Extract the [x, y] coordinate from the center of the cell holding the provided text.  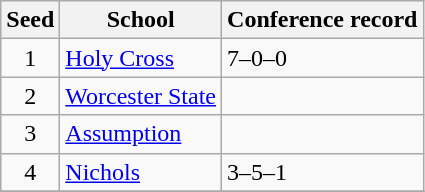
Seed [30, 20]
7–0–0 [322, 58]
Nichols [141, 172]
Holy Cross [141, 58]
Worcester State [141, 96]
4 [30, 172]
School [141, 20]
3 [30, 134]
Conference record [322, 20]
1 [30, 58]
Assumption [141, 134]
3–5–1 [322, 172]
2 [30, 96]
